Extract the (x, y) coordinate from the center of the cell holding the provided text.  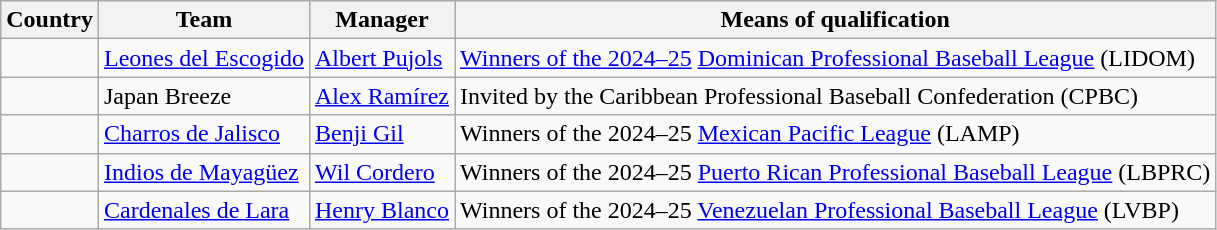
Albert Pujols (382, 58)
Invited by the Caribbean Professional Baseball Confederation (CPBC) (836, 96)
Manager (382, 20)
Benji Gil (382, 134)
Winners of the 2024–25 Venezuelan Professional Baseball League (LVBP) (836, 210)
Winners of the 2024–25 Puerto Rican Professional Baseball League (LBPRC) (836, 172)
Wil Cordero (382, 172)
Charros de Jalisco (204, 134)
Team (204, 20)
Winners of the 2024–25 Mexican Pacific League (LAMP) (836, 134)
Alex Ramírez (382, 96)
Winners of the 2024–25 Dominican Professional Baseball League (LIDOM) (836, 58)
Cardenales de Lara (204, 210)
Leones del Escogido (204, 58)
Henry Blanco (382, 210)
Country (50, 20)
Indios de Mayagüez (204, 172)
Means of qualification (836, 20)
Japan Breeze (204, 96)
